Capture the cell that displays the provided text and extract its [x, y] central coordinate. 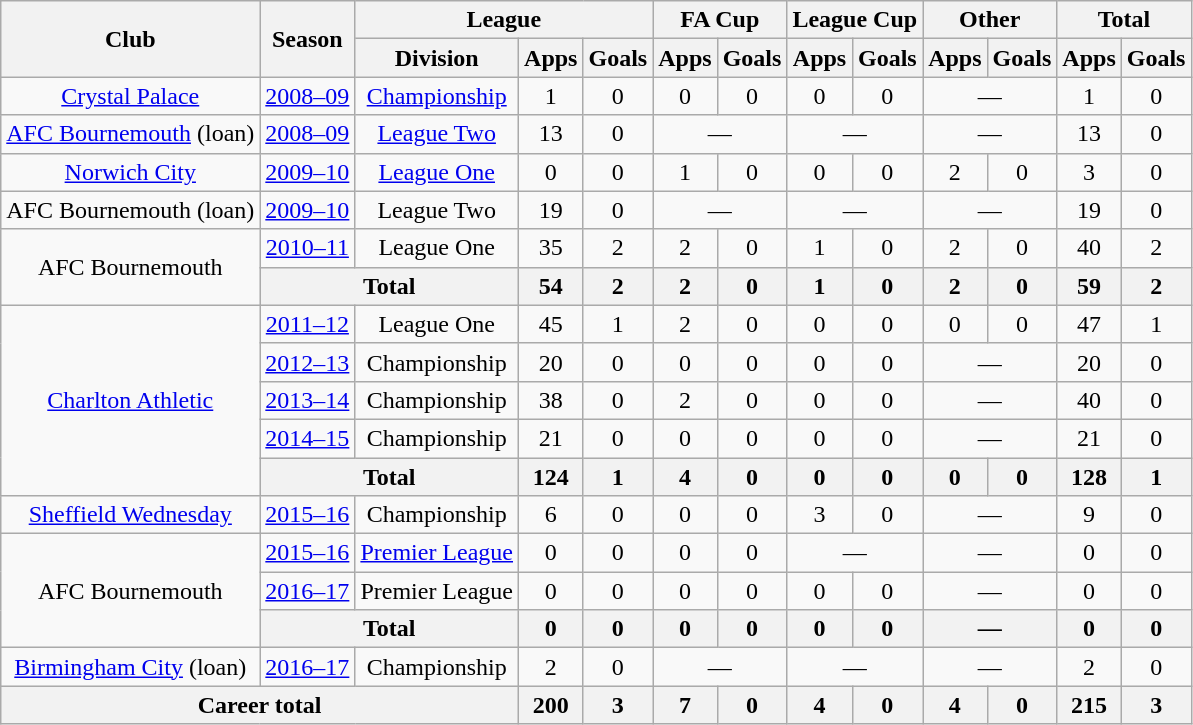
54 [551, 286]
Season [308, 39]
128 [1089, 477]
Crystal Palace [130, 96]
35 [551, 248]
League [504, 20]
2010–11 [308, 248]
League Cup [855, 20]
59 [1089, 286]
Norwich City [130, 172]
Sheffield Wednesday [130, 515]
45 [551, 324]
38 [551, 400]
Career total [260, 705]
47 [1089, 324]
7 [685, 705]
2011–12 [308, 324]
2014–15 [308, 438]
200 [551, 705]
215 [1089, 705]
9 [1089, 515]
Other [990, 20]
Birmingham City (loan) [130, 667]
Charlton Athletic [130, 400]
Club [130, 39]
124 [551, 477]
Division [437, 58]
2012–13 [308, 362]
FA Cup [720, 20]
6 [551, 515]
2013–14 [308, 400]
